Provide the [x, y] coordinate of the cell's center where the given text is located.  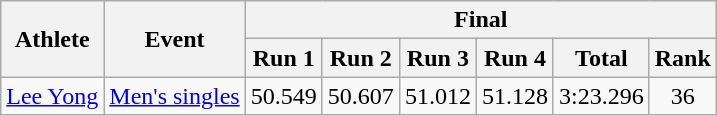
50.607 [360, 96]
Rank [682, 58]
3:23.296 [601, 96]
Run 1 [284, 58]
Athlete [52, 39]
Men's singles [174, 96]
Run 3 [438, 58]
Event [174, 39]
36 [682, 96]
51.012 [438, 96]
Run 4 [514, 58]
51.128 [514, 96]
Run 2 [360, 58]
Total [601, 58]
Lee Yong [52, 96]
50.549 [284, 96]
Final [480, 20]
